Find where the given text appears and provide that cell's center as (X, Y) coordinate. 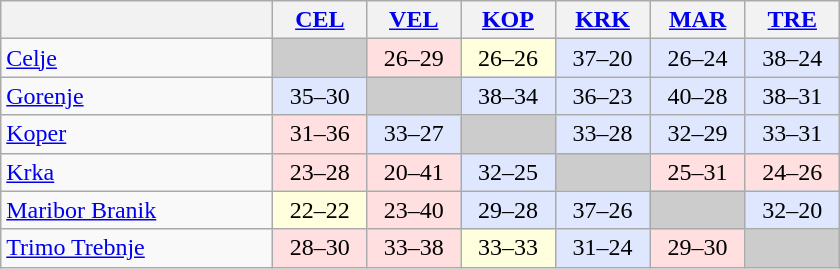
28–30 (320, 248)
Gorenje (137, 96)
26–29 (414, 58)
40–28 (698, 96)
38–31 (792, 96)
24–26 (792, 172)
Trimo Trebnje (137, 248)
36–23 (602, 96)
25–31 (698, 172)
Koper (137, 134)
38–34 (508, 96)
20–41 (414, 172)
22–22 (320, 210)
23–28 (320, 172)
29–28 (508, 210)
37–26 (602, 210)
26–26 (508, 58)
38–24 (792, 58)
MAR (698, 20)
33–31 (792, 134)
31–24 (602, 248)
33–33 (508, 248)
29–30 (698, 248)
33–38 (414, 248)
Celje (137, 58)
CEL (320, 20)
26–24 (698, 58)
32–20 (792, 210)
KRK (602, 20)
KOP (508, 20)
31–36 (320, 134)
Krka (137, 172)
VEL (414, 20)
TRE (792, 20)
32–25 (508, 172)
33–27 (414, 134)
33–28 (602, 134)
Maribor Branik (137, 210)
23–40 (414, 210)
37–20 (602, 58)
35–30 (320, 96)
32–29 (698, 134)
